Provide the (X, Y) coordinate of the cell's center where the given text is located.  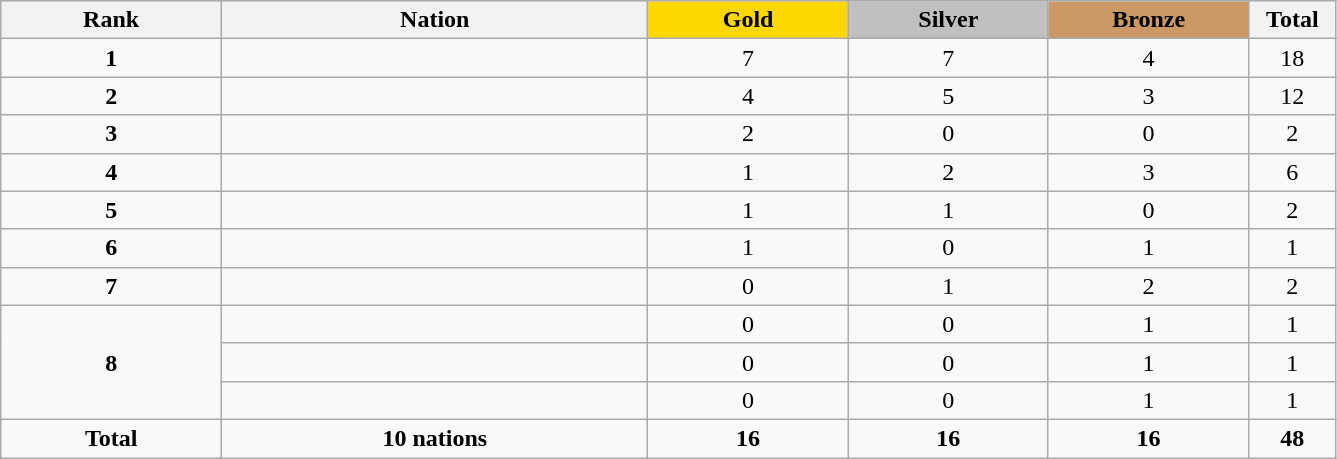
12 (1292, 96)
8 (112, 362)
18 (1292, 58)
Silver (948, 20)
Gold (748, 20)
48 (1292, 438)
Rank (112, 20)
Nation (435, 20)
10 nations (435, 438)
Bronze (1148, 20)
